Detect which cell encompasses the target text, then output its (X, Y) center coordinate. 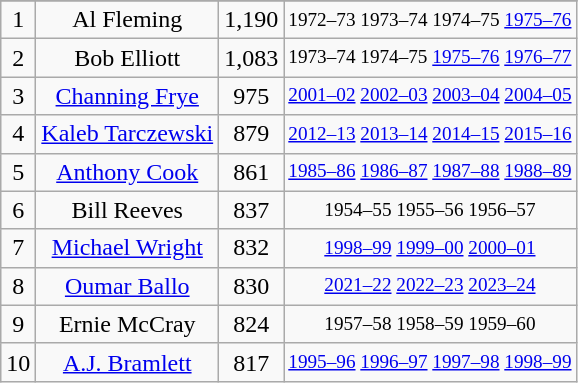
5 (18, 172)
Oumar Ballo (128, 286)
Michael Wright (128, 248)
1957–58 1958–59 1959–60 (430, 324)
975 (252, 96)
1995–96 1996–97 1997–98 1998–99 (430, 362)
A.J. Bramlett (128, 362)
861 (252, 172)
817 (252, 362)
1998–99 1999–00 2000–01 (430, 248)
Kaleb Tarczewski (128, 134)
830 (252, 286)
1954–55 1955–56 1956–57 (430, 210)
9 (18, 324)
6 (18, 210)
1 (18, 20)
4 (18, 134)
2012–13 2013–14 2014–15 2015–16 (430, 134)
1985–86 1986–87 1987–88 1988–89 (430, 172)
Bob Elliott (128, 58)
1972–73 1973–74 1974–75 1975–76 (430, 20)
2021–22 2022–23 2023–24 (430, 286)
824 (252, 324)
837 (252, 210)
Al Fleming (128, 20)
879 (252, 134)
Anthony Cook (128, 172)
Bill Reeves (128, 210)
1,190 (252, 20)
10 (18, 362)
8 (18, 286)
1,083 (252, 58)
1973–74 1974–75 1975–76 1976–77 (430, 58)
Ernie McCray (128, 324)
Channing Frye (128, 96)
3 (18, 96)
832 (252, 248)
7 (18, 248)
2001–02 2002–03 2003–04 2004–05 (430, 96)
2 (18, 58)
